Provide the [X, Y] coordinate of the cell's center where the given text is located.  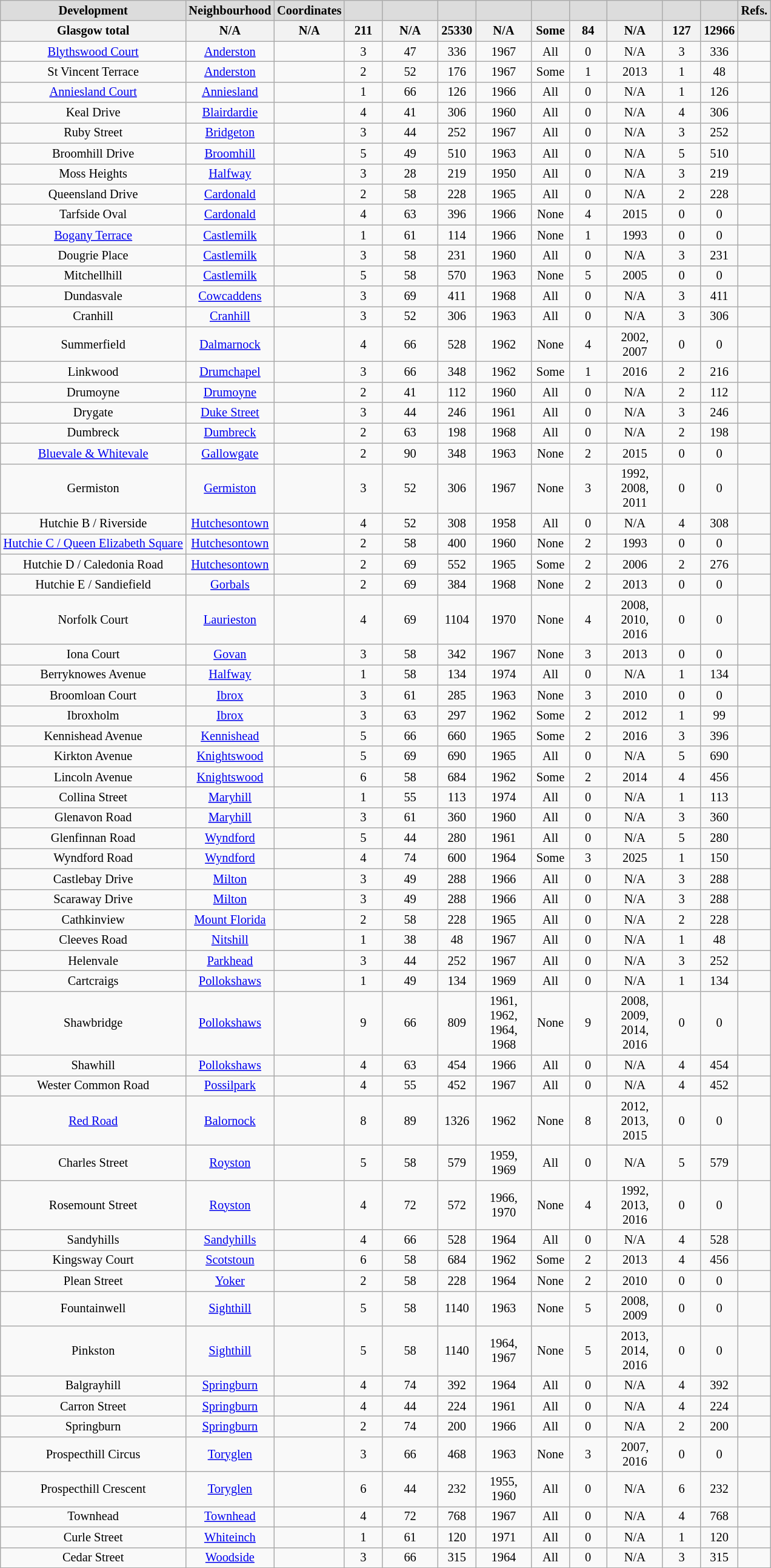
342 [457, 655]
Moss Heights [93, 174]
47 [410, 52]
276 [719, 564]
468 [457, 1454]
600 [457, 858]
809 [457, 1023]
Wester Common Road [93, 1086]
Gallowgate [230, 453]
Scotstoun [230, 1260]
Bogany Terrace [93, 235]
Balgrayhill [93, 1386]
384 [457, 584]
297 [457, 716]
Prospecthill Crescent [93, 1489]
Bluevale & Whitevale [93, 453]
2012 [635, 716]
Bridgeton [230, 133]
Broomloan Court [93, 695]
211 [363, 31]
2006 [635, 564]
Ruby Street [93, 133]
660 [457, 736]
Ibroxholm [93, 716]
St Vincent Terrace [93, 72]
Hutchie C / Queen Elizabeth Square [93, 544]
Broomhill [230, 153]
176 [457, 72]
Kingsway Court [93, 1260]
Dundasvale [93, 296]
Neighbourhood [230, 10]
2025 [635, 858]
Carron Street [93, 1406]
38 [410, 940]
Balornock [230, 1121]
Scaraway Drive [93, 899]
Cedar Street [93, 1558]
1959,1969 [504, 1163]
Yoker [230, 1281]
1969 [504, 981]
572 [457, 1205]
Hutchie E / Sandiefield [93, 584]
1992,2013,2016 [635, 1205]
1955,1960 [504, 1489]
400 [457, 544]
Collina Street [93, 797]
Mitchellhill [93, 276]
28 [410, 174]
Broomhill Drive [93, 153]
Curle Street [93, 1537]
Blairdardie [230, 113]
Queensland Drive [93, 194]
Summerfield [93, 344]
1326 [457, 1121]
Drygate [93, 413]
99 [719, 716]
2008,2009 [635, 1309]
1958 [504, 523]
Berryknowes Avenue [93, 675]
Glenfinnan Road [93, 838]
Dougrie Place [93, 255]
Woodside [230, 1558]
Glenavon Road [93, 818]
Parkhead [230, 961]
2002,2007 [635, 344]
Kennishead [230, 736]
2008,2010,2016 [635, 619]
Cleeves Road [93, 940]
1992,2008,2011 [635, 489]
552 [457, 564]
Prospecthill Circus [93, 1454]
285 [457, 695]
Shawhill [93, 1066]
Red Road [93, 1121]
2005 [635, 276]
Dalmarnock [230, 344]
Rosemount Street [93, 1205]
Drumchapel [230, 372]
1961,1962,1964,1968 [504, 1023]
Duke Street [230, 413]
84 [588, 31]
Anniesland Court [93, 92]
Kennishead Avenue [93, 736]
Helenvale [93, 961]
1104 [457, 619]
Glasgow total [93, 31]
Norfolk Court [93, 619]
89 [410, 1121]
2008,2009,2014,2016 [635, 1023]
Anniesland [230, 92]
1970 [504, 619]
Mount Florida [230, 919]
Castlebay Drive [93, 879]
Lincoln Avenue [93, 777]
1950 [504, 174]
Tarfside Oval [93, 215]
Wyndford Road [93, 858]
Fountainwell [93, 1309]
Govan [230, 655]
90 [410, 453]
150 [719, 858]
Hutchie D / Caledonia Road [93, 564]
Refs. [754, 10]
Whiteinch [230, 1537]
Plean Street [93, 1281]
1971 [504, 1537]
25330 [457, 31]
114 [457, 235]
Gorbals [230, 584]
2012,2013,2015 [635, 1121]
Linkwood [93, 372]
216 [719, 372]
Possilpark [230, 1086]
Cowcaddens [230, 296]
Nitshill [230, 940]
Kirkton Avenue [93, 756]
Laurieston [230, 619]
2013,2014,2016 [635, 1350]
Coordinates [309, 10]
12966 [719, 31]
Development [93, 10]
Keal Drive [93, 113]
Hutchie B / Riverside [93, 523]
2007,2016 [635, 1454]
2014 [635, 777]
1964,1967 [504, 1350]
127 [681, 31]
Shawbridge [93, 1023]
Blythswood Court [93, 52]
Iona Court [93, 655]
Cathkinview [93, 919]
Pinkston [93, 1350]
1966,1970 [504, 1205]
Charles Street [93, 1163]
570 [457, 276]
Cartcraigs [93, 981]
